Extract the [X, Y] coordinate from the center of the cell holding the provided text.  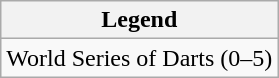
World Series of Darts (0–5) [140, 58]
Legend [140, 20]
